For the text-containing cell, return its midpoint in [X, Y] coordinate format. 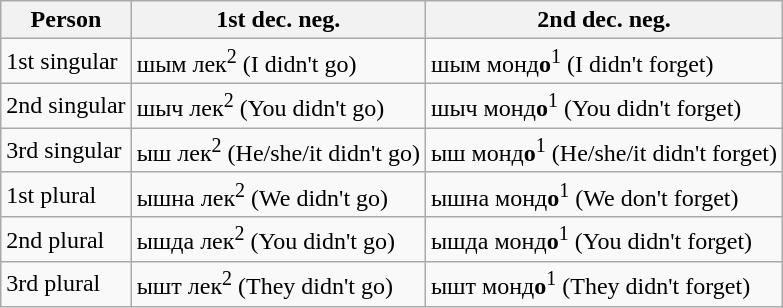
ыш мондо1 (He/she/it didn't forget) [604, 150]
ышна лек2 (We didn't go) [278, 194]
3rd singular [66, 150]
2nd singular [66, 106]
ышт мондо1 (They didn't forget) [604, 284]
ыш лек2 (He/she/it didn't go) [278, 150]
1st plural [66, 194]
шыч лек2 (You didn't go) [278, 106]
3rd plural [66, 284]
шым мондо1 (I didn't forget) [604, 62]
ышна мондо1 (We don't forget) [604, 194]
шым лек2 (I didn't go) [278, 62]
2nd dec. neg. [604, 20]
шыч мондо1 (You didn't forget) [604, 106]
Person [66, 20]
1st singular [66, 62]
2nd plural [66, 240]
ышда лек2 (You didn't go) [278, 240]
ышда мондо1 (You didn't forget) [604, 240]
1st dec. neg. [278, 20]
ышт лек2 (They didn't go) [278, 284]
